From the cell containing the given text, extract its center point as (x, y) coordinate. 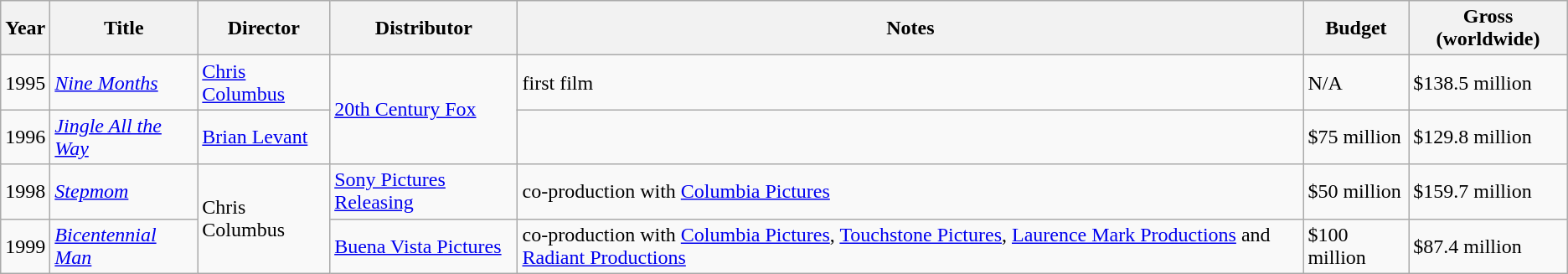
Buena Vista Pictures (424, 246)
Year (25, 28)
Brian Levant (264, 137)
$100 million (1356, 246)
Jingle All the Way (124, 137)
Budget (1356, 28)
N/A (1356, 82)
Distributor (424, 28)
$75 million (1356, 137)
Gross (worldwide) (1488, 28)
co-production with Columbia Pictures (910, 191)
$159.7 million (1488, 191)
$129.8 million (1488, 137)
$50 million (1356, 191)
Director (264, 28)
Sony Pictures Releasing (424, 191)
co-production with Columbia Pictures, Touchstone Pictures, Laurence Mark Productions and Radiant Productions (910, 246)
1995 (25, 82)
Title (124, 28)
1999 (25, 246)
20th Century Fox (424, 110)
Bicentennial Man (124, 246)
1998 (25, 191)
1996 (25, 137)
Nine Months (124, 82)
Notes (910, 28)
$138.5 million (1488, 82)
Stepmom (124, 191)
$87.4 million (1488, 246)
first film (910, 82)
